Find where the given text appears and provide that cell's center as (x, y) coordinate. 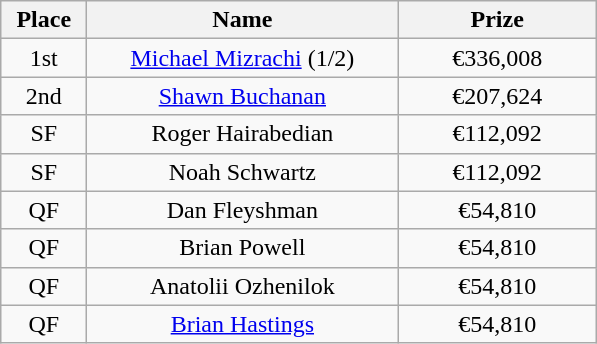
Roger Hairabedian (242, 134)
Anatolii Ozhenilok (242, 286)
Noah Schwartz (242, 172)
1st (44, 58)
Place (44, 20)
Dan Fleyshman (242, 210)
€336,008 (498, 58)
€207,624 (498, 96)
Brian Hastings (242, 324)
Name (242, 20)
2nd (44, 96)
Michael Mizrachi (1/2) (242, 58)
Shawn Buchanan (242, 96)
Prize (498, 20)
Brian Powell (242, 248)
